Extract the (x, y) coordinate from the center of the cell holding the provided text.  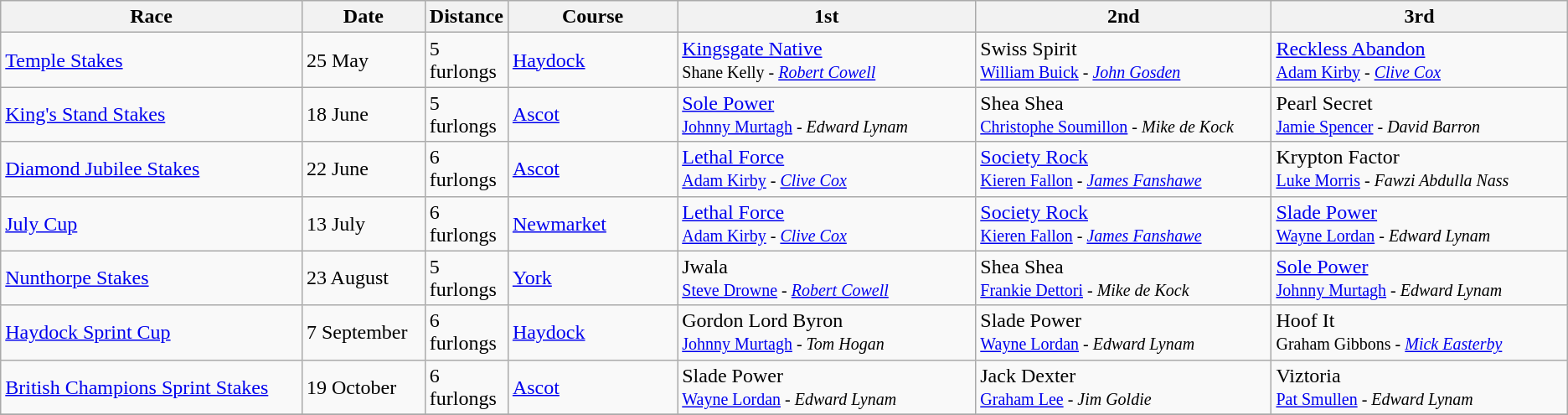
York (592, 278)
Haydock Sprint Cup (152, 332)
22 June (364, 169)
13 July (364, 223)
1st (827, 17)
King's Stand Stakes (152, 114)
19 October (364, 387)
7 September (364, 332)
3rd (1419, 17)
British Champions Sprint Stakes (152, 387)
Date (364, 17)
Race (152, 17)
ViztoriaPat Smullen - Edward Lynam (1419, 387)
JwalaSteve Drowne - Robert Cowell (827, 278)
Distance (466, 17)
Pearl SecretJamie Spencer - David Barron (1419, 114)
Diamond Jubilee Stakes (152, 169)
23 August (364, 278)
July Cup (152, 223)
Jack DexterGraham Lee - Jim Goldie (1124, 387)
18 June (364, 114)
Shea SheaChristophe Soumillon - Mike de Kock (1124, 114)
Krypton FactorLuke Morris - Fawzi Abdulla Nass (1419, 169)
Temple Stakes (152, 60)
Kingsgate NativeShane Kelly - Robert Cowell (827, 60)
Course (592, 17)
Gordon Lord ByronJohnny Murtagh - Tom Hogan (827, 332)
Swiss SpiritWilliam Buick - John Gosden (1124, 60)
Newmarket (592, 223)
Shea SheaFrankie Dettori - Mike de Kock (1124, 278)
Hoof ItGraham Gibbons - Mick Easterby (1419, 332)
Reckless AbandonAdam Kirby - Clive Cox (1419, 60)
Nunthorpe Stakes (152, 278)
2nd (1124, 17)
25 May (364, 60)
